Return [x, y] of the center of cell containing provided text 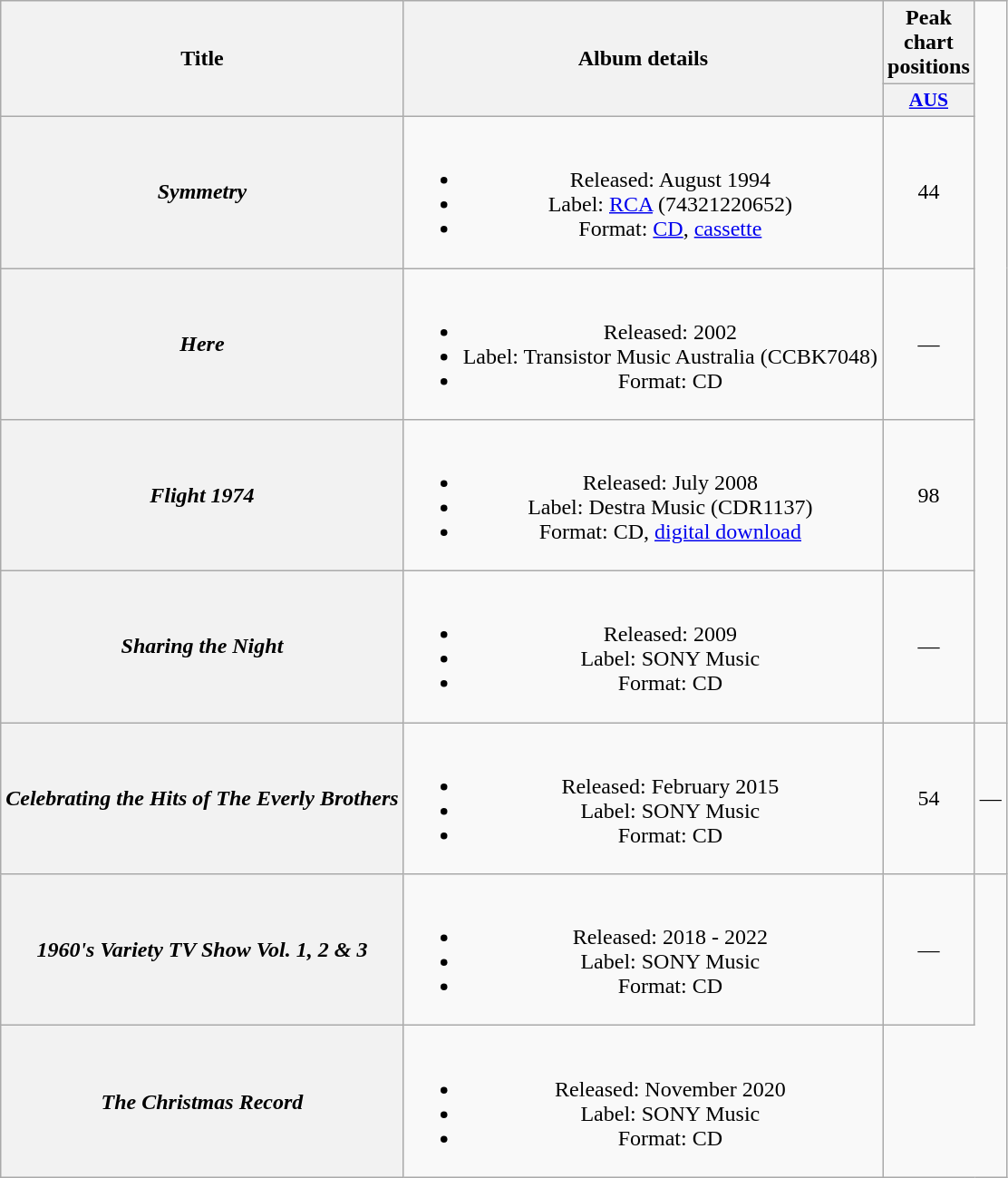
Sharing the Night [202, 647]
Symmetry [202, 192]
Peak chart positions [929, 43]
Released: February 2015Label: SONY MusicFormat: CD [643, 798]
98 [929, 495]
44 [929, 192]
Celebrating the Hits of The Everly Brothers [202, 798]
Released: 2002Label: Transistor Music Australia (CCBK7048)Format: CD [643, 345]
AUS [929, 101]
54 [929, 798]
Title [202, 59]
1960's Variety TV Show Vol. 1, 2 & 3 [202, 950]
Released: November 2020Label: SONY MusicFormat: CD [643, 1101]
Released: 2018 - 2022Label: SONY MusicFormat: CD [643, 950]
Released: August 1994Label: RCA (74321220652)Format: CD, cassette [643, 192]
Flight 1974 [202, 495]
Album details [643, 59]
Here [202, 345]
The Christmas Record [202, 1101]
Released: July 2008Label: Destra Music (CDR1137)Format: CD, digital download [643, 495]
Released: 2009Label: SONY MusicFormat: CD [643, 647]
